Identify which cell holds the provided text, then report its (x, y) central coordinate. 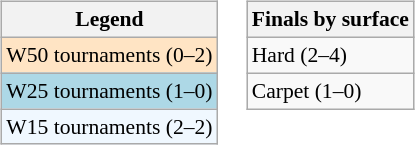
Legend (109, 20)
W15 tournaments (2–2) (109, 127)
W50 tournaments (0–2) (109, 55)
W25 tournaments (1–0) (109, 91)
Hard (2–4) (330, 55)
Carpet (1–0) (330, 91)
Finals by surface (330, 20)
